Search for the cell housing the specified text and yield its [X, Y] center coordinate. 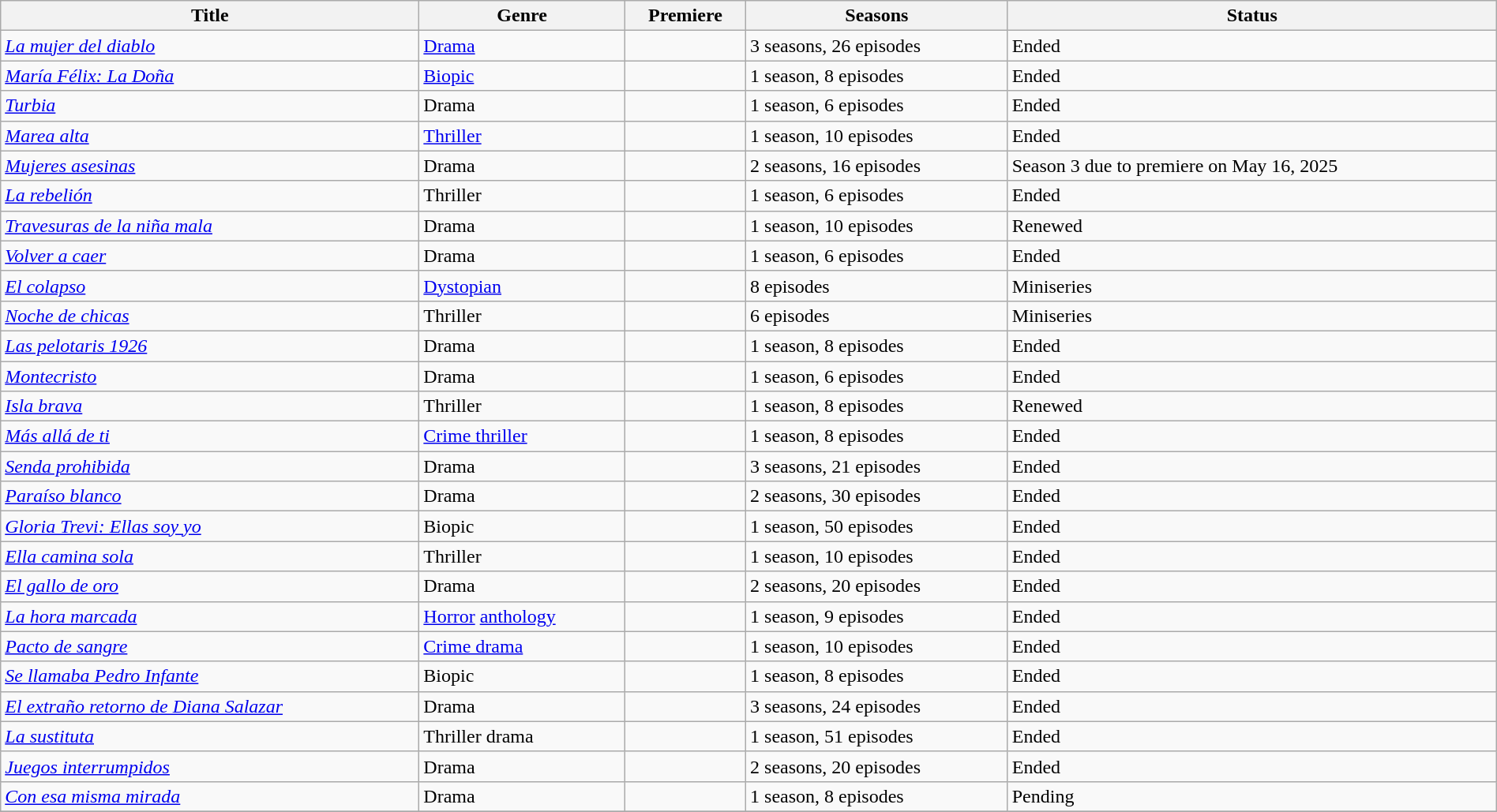
Seasons [877, 16]
Gloria Trevi: Ellas soy yo [210, 526]
El colapso [210, 286]
Dystopian [523, 286]
La mujer del diablo [210, 46]
Marea alta [210, 136]
Se llamaba Pedro Infante [210, 676]
La rebelión [210, 196]
Pacto de sangre [210, 646]
Crime thriller [523, 436]
El extraño retorno de Diana Salazar [210, 706]
Pending [1252, 796]
3 seasons, 21 episodes [877, 466]
Mujeres asesinas [210, 166]
Las pelotaris 1926 [210, 346]
Más allá de ti [210, 436]
La sustituta [210, 736]
Season 3 due to premiere on May 16, 2025 [1252, 166]
1 season, 50 episodes [877, 526]
Ella camina sola [210, 556]
2 seasons, 16 episodes [877, 166]
2 seasons, 30 episodes [877, 496]
6 episodes [877, 316]
Juegos interrumpidos [210, 766]
3 seasons, 24 episodes [877, 706]
Title [210, 16]
María Félix: La Doña [210, 76]
Con esa misma mirada [210, 796]
8 episodes [877, 286]
Horror anthology [523, 616]
Travesuras de la niña mala [210, 226]
Status [1252, 16]
Senda prohibida [210, 466]
3 seasons, 26 episodes [877, 46]
Volver a caer [210, 256]
Genre [523, 16]
Thriller drama [523, 736]
1 season, 51 episodes [877, 736]
El gallo de oro [210, 586]
Noche de chicas [210, 316]
Premiere [685, 16]
La hora marcada [210, 616]
Crime drama [523, 646]
Turbia [210, 106]
1 season, 9 episodes [877, 616]
Isla brava [210, 406]
Montecristo [210, 376]
Paraíso blanco [210, 496]
